For the text-containing cell, return its midpoint in (x, y) coordinate format. 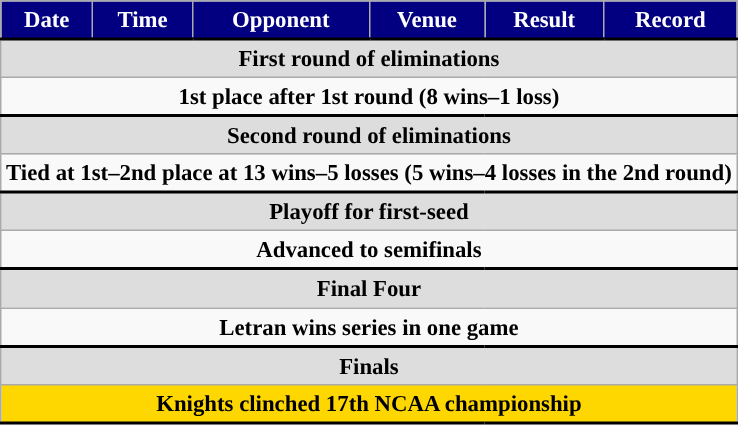
Result (544, 20)
Advanced to semifinals (369, 250)
Record (670, 20)
Playoff for first-seed (369, 212)
Opponent (280, 20)
First round of eliminations (369, 58)
Venue (426, 20)
Finals (369, 365)
Date (47, 20)
Knights clinched 17th NCAA championship (369, 403)
1st place after 1st round (8 wins–1 loss) (369, 97)
Letran wins series in one game (369, 327)
Second round of eliminations (369, 135)
Time (143, 20)
Tied at 1st–2nd place at 13 wins–5 losses (5 wins–4 losses in the 2nd round) (369, 173)
Final Four (369, 288)
